Capture the cell that displays the provided text and extract its [X, Y] central coordinate. 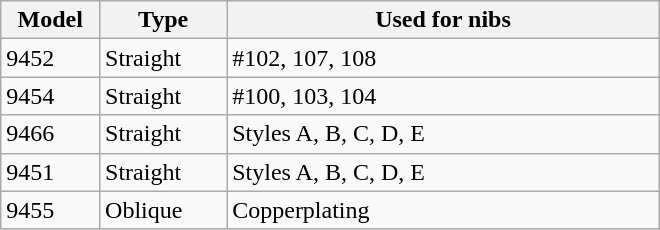
Model [50, 20]
Oblique [164, 210]
Used for nibs [444, 20]
Copperplating [444, 210]
9466 [50, 134]
#100, 103, 104 [444, 96]
#102, 107, 108 [444, 58]
9452 [50, 58]
Type [164, 20]
9455 [50, 210]
9451 [50, 172]
9454 [50, 96]
